Return the [x, y] coordinate for the center point of the cell that contains the specified text.  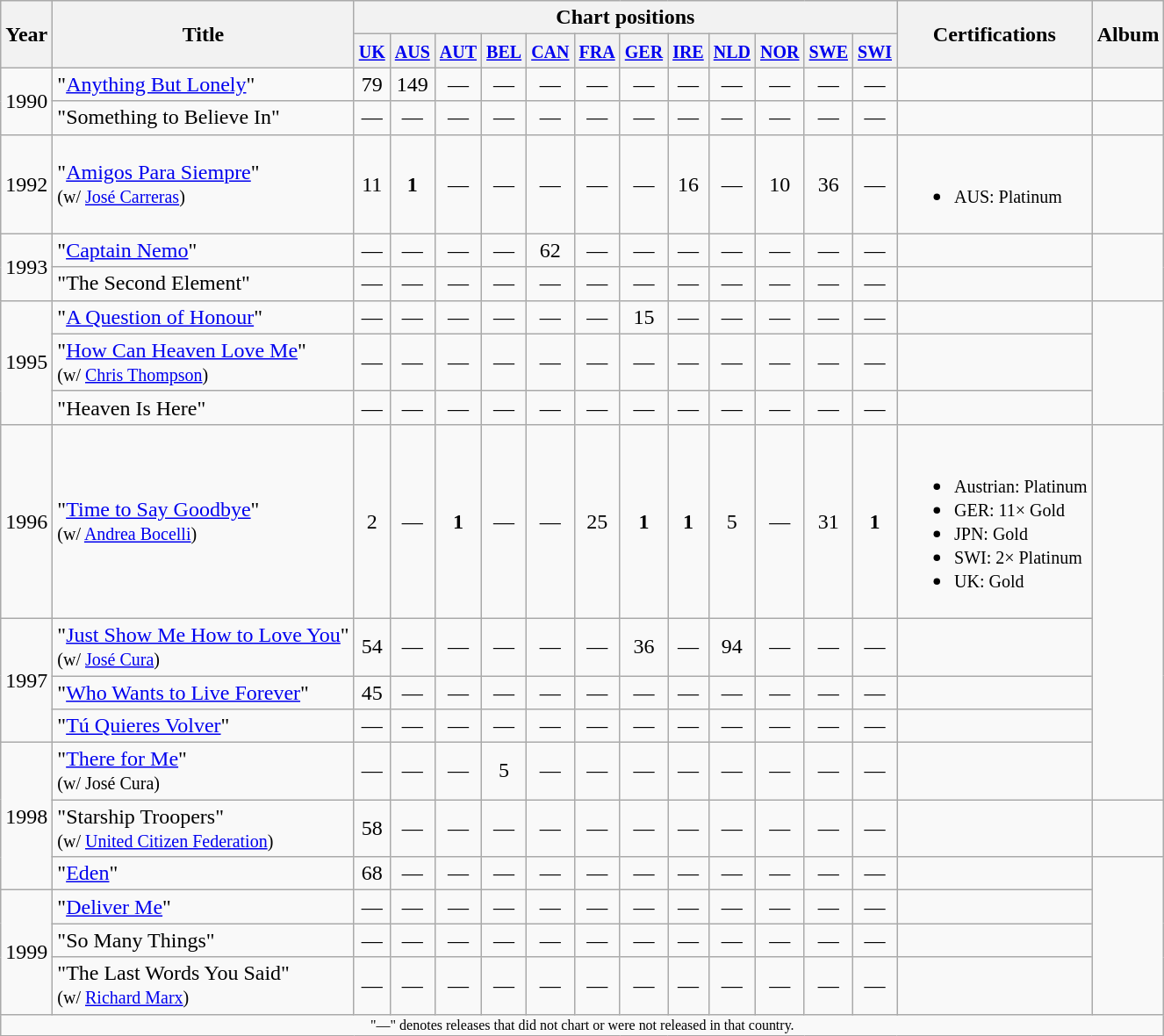
Album [1128, 34]
2 [372, 522]
UK [372, 51]
1996 [26, 522]
SWI [875, 51]
FRA [597, 51]
AUS: Platinum [995, 184]
BEL [504, 51]
62 [550, 250]
Austrian: PlatinumGER: 11× GoldJPN: GoldSWI: 2× PlatinumUK: Gold [995, 522]
"So Many Things" [204, 940]
"Amigos Para Siempre"(w/ José Carreras) [204, 184]
"How Can Heaven Love Me"(w/ Chris Thompson) [204, 362]
1999 [26, 952]
54 [372, 646]
10 [780, 184]
68 [372, 874]
"Deliver Me" [204, 907]
"Anything But Lonely" [204, 84]
Year [26, 34]
Chart positions [625, 18]
"Heaven Is Here" [204, 407]
1990 [26, 101]
IRE [688, 51]
79 [372, 84]
GER [643, 51]
16 [688, 184]
94 [732, 646]
AUS [413, 51]
1992 [26, 184]
149 [413, 84]
AUT [458, 51]
NLD [732, 51]
NOR [780, 51]
"There for Me"(w/ José Cura) [204, 771]
"Tú Quieres Volver" [204, 726]
58 [372, 829]
"Just Show Me How to Love You"(w/ José Cura) [204, 646]
"The Last Words You Said"(w/ Richard Marx) [204, 985]
"Time to Say Goodbye"(w/ Andrea Bocelli) [204, 522]
25 [597, 522]
CAN [550, 51]
"Captain Nemo" [204, 250]
"Starship Troopers"(w/ United Citizen Federation) [204, 829]
SWE [829, 51]
Certifications [995, 34]
1993 [26, 267]
"Who Wants to Live Forever" [204, 693]
1998 [26, 817]
Title [204, 34]
"A Question of Honour" [204, 317]
"—" denotes releases that did not chart or were not released in that country. [583, 1025]
31 [829, 522]
11 [372, 184]
1997 [26, 680]
15 [643, 317]
"The Second Element" [204, 284]
45 [372, 693]
1995 [26, 362]
"Eden" [204, 874]
"Something to Believe In" [204, 118]
